Identify which cell holds the provided text, then report its (X, Y) central coordinate. 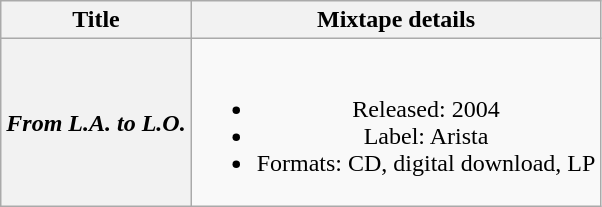
From L.A. to L.O. (96, 122)
Title (96, 20)
Released: 2004Label: AristaFormats: CD, digital download, LP (396, 122)
Mixtape details (396, 20)
